Search for the cell housing the specified text and yield its (X, Y) center coordinate. 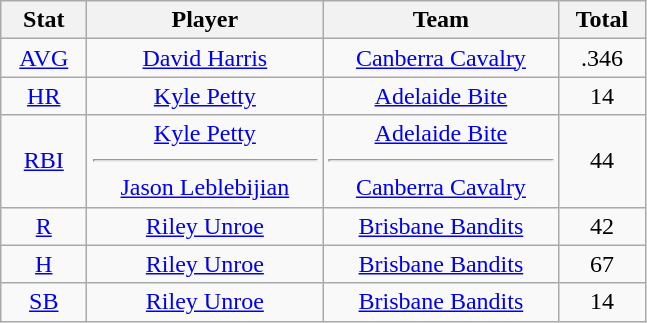
67 (602, 264)
AVG (44, 58)
.346 (602, 58)
Stat (44, 20)
Canberra Cavalry (441, 58)
David Harris (205, 58)
RBI (44, 161)
Kyle Petty (205, 96)
Player (205, 20)
Team (441, 20)
H (44, 264)
HR (44, 96)
42 (602, 226)
Adelaide Bite (441, 96)
Total (602, 20)
44 (602, 161)
Adelaide BiteCanberra Cavalry (441, 161)
SB (44, 302)
Kyle PettyJason Leblebijian (205, 161)
R (44, 226)
